Extract the (x, y) coordinate from the center of the cell holding the provided text.  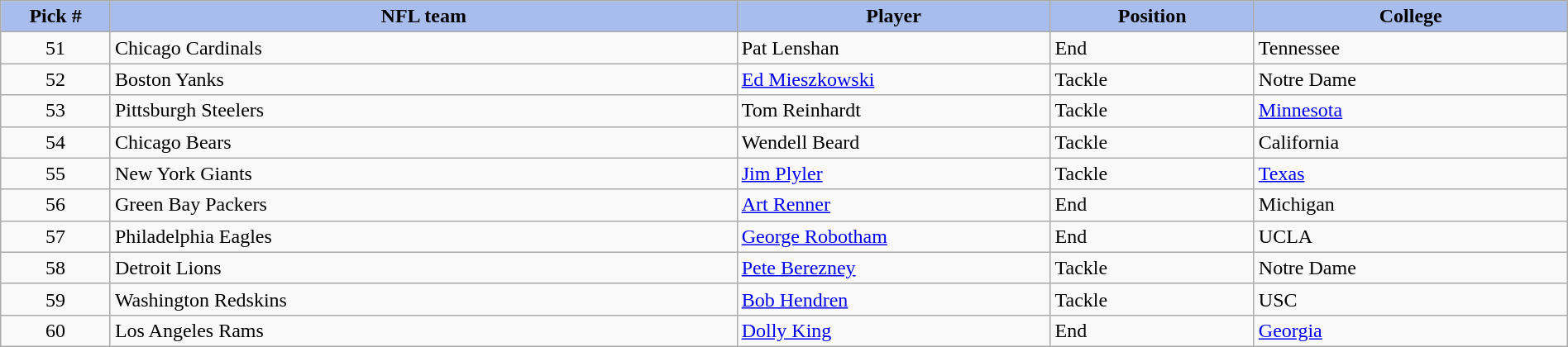
Position (1152, 17)
Tennessee (1411, 48)
Dolly King (893, 330)
Georgia (1411, 330)
Pittsburgh Steelers (423, 111)
New York Giants (423, 173)
UCLA (1411, 236)
Chicago Cardinals (423, 48)
59 (56, 299)
Pick # (56, 17)
Boston Yanks (423, 79)
Chicago Bears (423, 142)
USC (1411, 299)
College (1411, 17)
Pete Berezney (893, 268)
Green Bay Packers (423, 205)
57 (56, 236)
Minnesota (1411, 111)
George Robotham (893, 236)
Michigan (1411, 205)
Detroit Lions (423, 268)
Wendell Beard (893, 142)
56 (56, 205)
Art Renner (893, 205)
Tom Reinhardt (893, 111)
53 (56, 111)
Player (893, 17)
58 (56, 268)
55 (56, 173)
60 (56, 330)
Pat Lenshan (893, 48)
Bob Hendren (893, 299)
Texas (1411, 173)
NFL team (423, 17)
Jim Plyler (893, 173)
Washington Redskins (423, 299)
51 (56, 48)
54 (56, 142)
California (1411, 142)
Los Angeles Rams (423, 330)
Philadelphia Eagles (423, 236)
52 (56, 79)
Ed Mieszkowski (893, 79)
